Locate the cell with the specified text and output its (x, y) center coordinate. 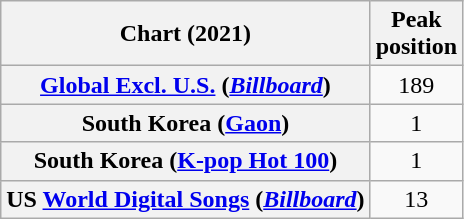
13 (416, 199)
Chart (2021) (186, 34)
189 (416, 85)
Peakposition (416, 34)
South Korea (K-pop Hot 100) (186, 161)
US World Digital Songs (Billboard) (186, 199)
Global Excl. U.S. (Billboard) (186, 85)
South Korea (Gaon) (186, 123)
